From the cell containing the given text, extract its center point as [x, y] coordinate. 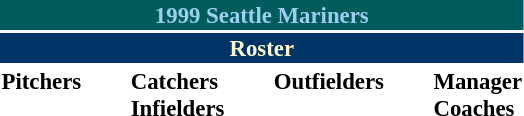
1999 Seattle Mariners [262, 15]
Roster [262, 48]
